Return [x, y] of the center of cell containing provided text 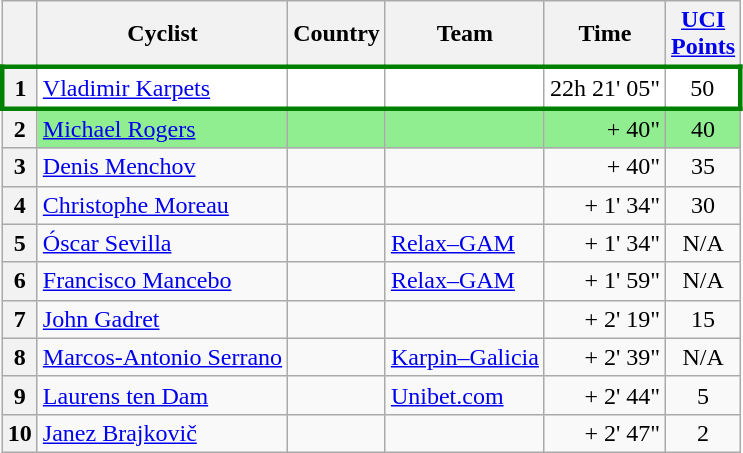
Vladimir Karpets [162, 88]
Country [337, 34]
8 [20, 357]
4 [20, 205]
22h 21' 05" [604, 88]
John Gadret [162, 319]
9 [20, 395]
+ 2' 47" [604, 433]
Francisco Mancebo [162, 281]
+ 2' 39" [604, 357]
Team [464, 34]
7 [20, 319]
+ 2' 44" [604, 395]
Cyclist [162, 34]
Christophe Moreau [162, 205]
Óscar Sevilla [162, 243]
Denis Menchov [162, 167]
Unibet.com [464, 395]
35 [704, 167]
1 [20, 88]
Time [604, 34]
30 [704, 205]
Karpin–Galicia [464, 357]
40 [704, 128]
3 [20, 167]
Michael Rogers [162, 128]
+ 1' 59" [604, 281]
50 [704, 88]
Marcos-Antonio Serrano [162, 357]
Laurens ten Dam [162, 395]
15 [704, 319]
10 [20, 433]
+ 2' 19" [604, 319]
6 [20, 281]
UCIPoints [704, 34]
Janez Brajkovič [162, 433]
